For the text-containing cell, return its midpoint in [x, y] coordinate format. 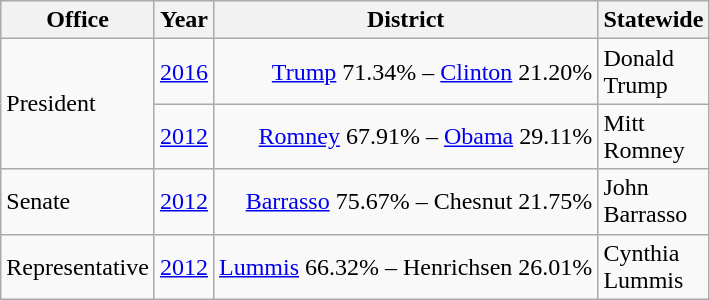
Lummis 66.32% – Henrichsen 26.01% [405, 266]
Office [78, 20]
Barrasso 75.67% – Chesnut 21.75% [405, 202]
District [405, 20]
2016 [184, 72]
Senate [78, 202]
CynthiaLummis [654, 266]
President [78, 104]
MittRomney [654, 136]
Statewide [654, 20]
JohnBarrasso [654, 202]
DonaldTrump [654, 72]
Romney 67.91% – Obama 29.11% [405, 136]
Representative [78, 266]
Trump 71.34% – Clinton 21.20% [405, 72]
Year [184, 20]
